Scan for the cell matching the given text and deliver its (x, y) coordinate at center. 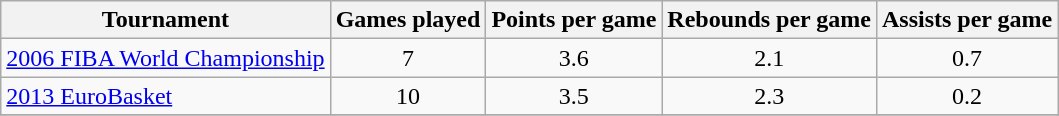
3.5 (574, 96)
7 (408, 58)
Games played (408, 20)
2013 EuroBasket (166, 96)
0.7 (966, 58)
Tournament (166, 20)
Assists per game (966, 20)
2.1 (770, 58)
3.6 (574, 58)
10 (408, 96)
2006 FIBA World Championship (166, 58)
0.2 (966, 96)
Rebounds per game (770, 20)
Points per game (574, 20)
2.3 (770, 96)
